Pinpoint the cell where the given text exists, returning its (x, y) midpoint coordinate. 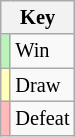
Defeat (42, 118)
Win (42, 51)
Key (38, 17)
Draw (42, 85)
